Determine the (X, Y) coordinate at the center of the cell enclosing the given text.  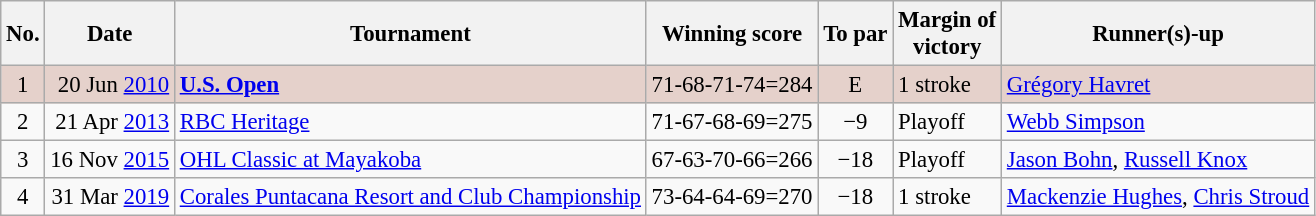
−9 (856, 122)
No. (23, 34)
Webb Simpson (1158, 122)
16 Nov 2015 (110, 160)
21 Apr 2013 (110, 122)
2 (23, 122)
71-68-71-74=284 (732, 85)
4 (23, 197)
Winning score (732, 34)
Mackenzie Hughes, Chris Stroud (1158, 197)
3 (23, 160)
OHL Classic at Mayakoba (410, 160)
20 Jun 2010 (110, 85)
Jason Bohn, Russell Knox (1158, 160)
1 (23, 85)
U.S. Open (410, 85)
To par (856, 34)
E (856, 85)
Tournament (410, 34)
31 Mar 2019 (110, 197)
Date (110, 34)
Corales Puntacana Resort and Club Championship (410, 197)
Runner(s)-up (1158, 34)
RBC Heritage (410, 122)
67-63-70-66=266 (732, 160)
73-64-64-69=270 (732, 197)
Grégory Havret (1158, 85)
Margin ofvictory (948, 34)
71-67-68-69=275 (732, 122)
